From the cell containing the given text, extract its center point as (X, Y) coordinate. 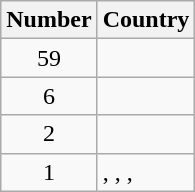
59 (49, 58)
Country (146, 20)
2 (49, 134)
1 (49, 172)
Number (49, 20)
6 (49, 96)
, , , (146, 172)
